Find where the given text appears and provide that cell's center as (X, Y) coordinate. 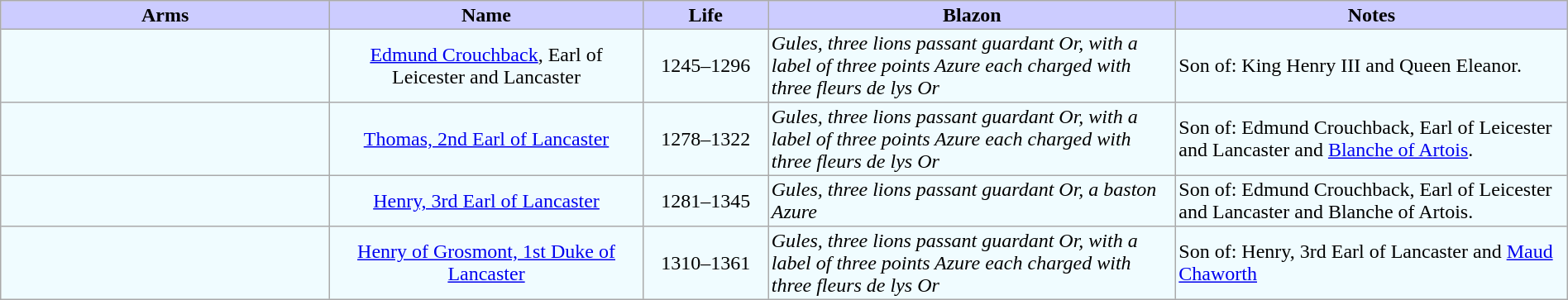
Henry of Grosmont, 1st Duke of Lancaster (486, 263)
Blazon (973, 15)
Henry, 3rd Earl of Lancaster (486, 201)
Gules, three lions passant guardant Or, a baston Azure (973, 201)
Name (486, 15)
1310–1361 (705, 263)
Thomas, 2nd Earl of Lancaster (486, 139)
Arms (165, 15)
Edmund Crouchback, Earl of Leicester and Lancaster (486, 65)
Notes (1372, 15)
Son of: King Henry III and Queen Eleanor. (1372, 65)
Life (705, 15)
1245–1296 (705, 65)
1278–1322 (705, 139)
1281–1345 (705, 201)
Son of: Henry, 3rd Earl of Lancaster and Maud Chaworth (1372, 263)
